Output the (X, Y) coordinate of the center of the cell containing the given text.  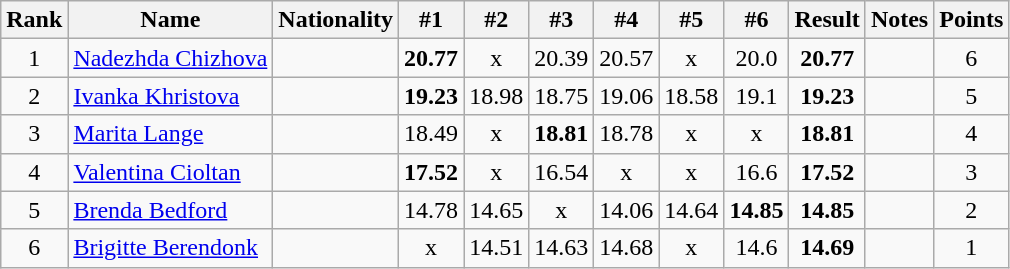
14.06 (626, 210)
14.51 (496, 248)
#3 (562, 20)
#6 (756, 20)
Valentina Cioltan (170, 172)
18.75 (562, 96)
18.49 (432, 134)
Nationality (336, 20)
16.54 (562, 172)
#1 (432, 20)
14.6 (756, 248)
#5 (692, 20)
20.0 (756, 58)
14.63 (562, 248)
Rank (34, 20)
19.06 (626, 96)
Nadezhda Chizhova (170, 58)
Name (170, 20)
Points (972, 20)
#2 (496, 20)
19.1 (756, 96)
20.57 (626, 58)
14.68 (626, 248)
Ivanka Khristova (170, 96)
Marita Lange (170, 134)
14.64 (692, 210)
Brigitte Berendonk (170, 248)
Brenda Bedford (170, 210)
18.58 (692, 96)
Result (827, 20)
18.98 (496, 96)
#4 (626, 20)
Notes (899, 20)
14.65 (496, 210)
16.6 (756, 172)
18.78 (626, 134)
14.78 (432, 210)
14.69 (827, 248)
20.39 (562, 58)
